Determine the [X, Y] coordinate at the center of the cell enclosing the given text.  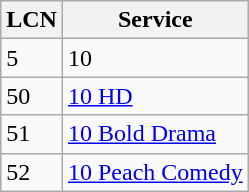
10 Bold Drama [155, 134]
10 HD [155, 96]
Service [155, 20]
LCN [32, 20]
50 [32, 96]
10 [155, 58]
51 [32, 134]
10 Peach Comedy [155, 172]
5 [32, 58]
52 [32, 172]
